For the text-containing cell, return its midpoint in [X, Y] coordinate format. 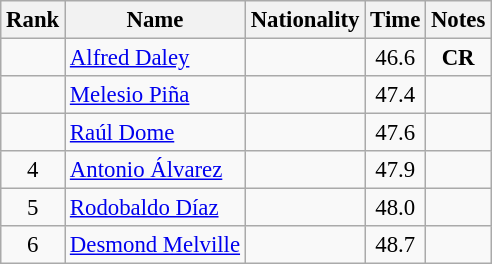
47.9 [396, 170]
Antonio Álvarez [156, 170]
Raúl Dome [156, 133]
47.6 [396, 133]
Alfred Daley [156, 58]
Time [396, 20]
6 [33, 245]
Melesio Piña [156, 95]
Name [156, 20]
Rodobaldo Díaz [156, 208]
5 [33, 208]
47.4 [396, 95]
Notes [458, 20]
CR [458, 58]
46.6 [396, 58]
Nationality [304, 20]
48.7 [396, 245]
Rank [33, 20]
Desmond Melville [156, 245]
4 [33, 170]
48.0 [396, 208]
